Provide the [x, y] coordinate of the cell's center where the given text is located.  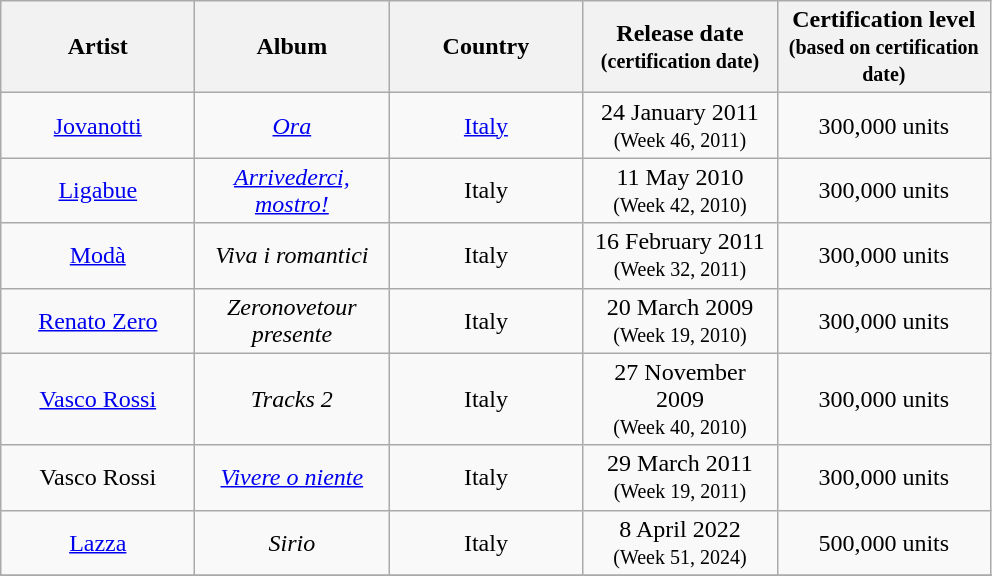
16 February 2011(Week 32, 2011) [680, 256]
Viva i romantici [292, 256]
Ligabue [98, 190]
Vivere o niente [292, 478]
Tracks 2 [292, 399]
Ora [292, 126]
Sirio [292, 542]
Release date(certification date) [680, 47]
Lazza [98, 542]
29 March 2011(Week 19, 2011) [680, 478]
Album [292, 47]
Renato Zero [98, 320]
20 March 2009(Week 19, 2010) [680, 320]
8 April 2022(Week 51, 2024) [680, 542]
11 May 2010(Week 42, 2010) [680, 190]
24 January 2011(Week 46, 2011) [680, 126]
Zeronovetour presente [292, 320]
Certification level(based on certification date) [884, 47]
Artist [98, 47]
Country [486, 47]
Modà [98, 256]
500,000 units [884, 542]
27 November 2009(Week 40, 2010) [680, 399]
Jovanotti [98, 126]
Arrivederci, mostro! [292, 190]
